Locate the cell with the specified text and output its (x, y) center coordinate. 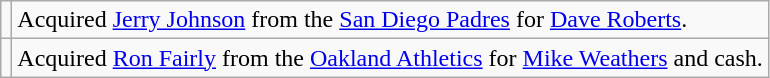
Acquired Ron Fairly from the Oakland Athletics for Mike Weathers and cash. (390, 58)
Acquired Jerry Johnson from the San Diego Padres for Dave Roberts. (390, 20)
